Find where the given text appears and provide that cell's center as [X, Y] coordinate. 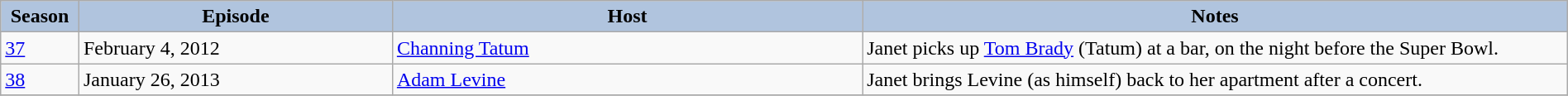
Notes [1216, 17]
Channing Tatum [627, 48]
37 [40, 48]
February 4, 2012 [235, 48]
Adam Levine [627, 79]
Host [627, 17]
Janet picks up Tom Brady (Tatum) at a bar, on the night before the Super Bowl. [1216, 48]
Season [40, 17]
January 26, 2013 [235, 79]
38 [40, 79]
Janet brings Levine (as himself) back to her apartment after a concert. [1216, 79]
Episode [235, 17]
